Pinpoint the cell where the given text exists, returning its [X, Y] midpoint coordinate. 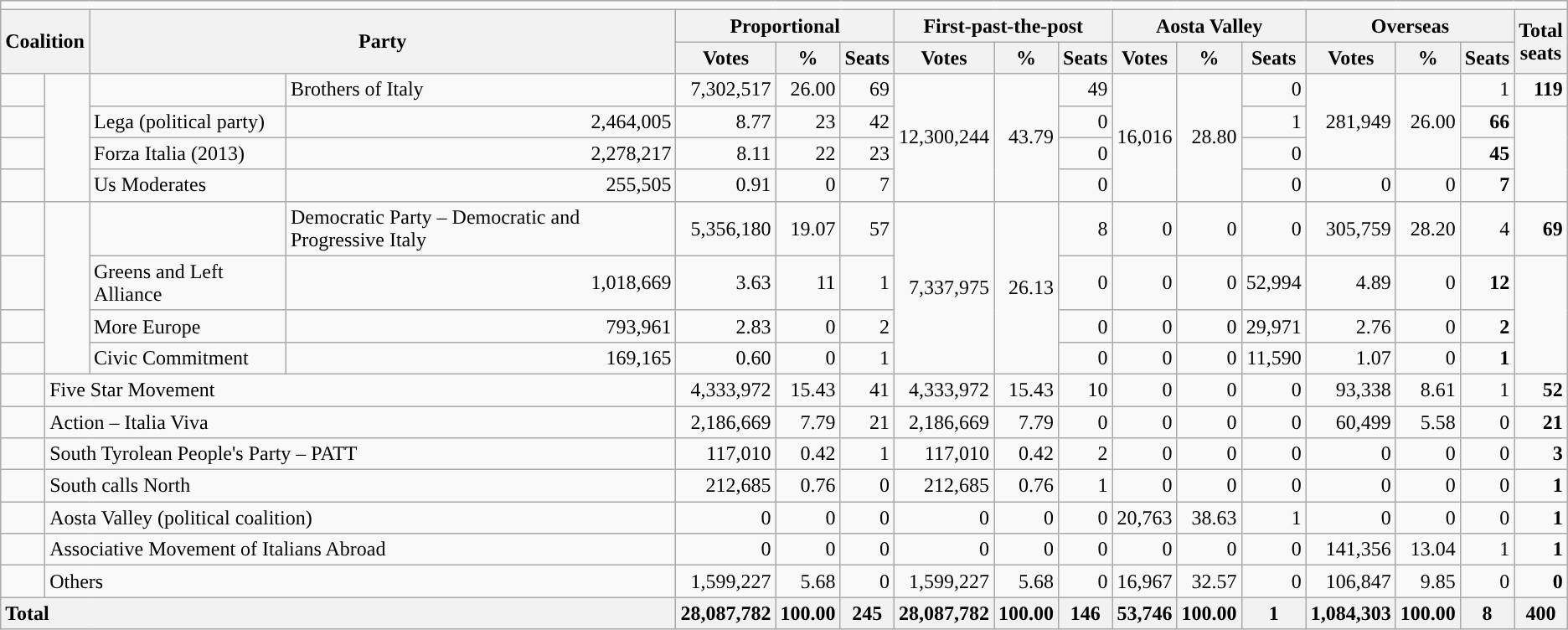
5,356,180 [725, 228]
22 [807, 153]
41 [867, 390]
38.63 [1210, 518]
28.80 [1210, 137]
8.61 [1427, 390]
12 [1487, 283]
3 [1541, 454]
16,967 [1144, 581]
Overseas [1411, 26]
93,338 [1350, 390]
305,759 [1350, 228]
Democratic Party – Democratic and Progressive Italy [481, 228]
12,300,244 [943, 137]
28.20 [1427, 228]
2,464,005 [481, 121]
16,016 [1144, 137]
South Tyrolean People's Party – PATT [360, 454]
11 [807, 283]
More Europe [188, 326]
7,302,517 [725, 90]
13.04 [1427, 550]
Totalseats [1541, 42]
Us Moderates [188, 185]
First-past-the-post [1003, 26]
52 [1541, 390]
8.77 [725, 121]
245 [867, 613]
1,018,669 [481, 283]
11,590 [1273, 358]
Coalition [45, 42]
4 [1487, 228]
0.60 [725, 358]
119 [1541, 90]
57 [867, 228]
Civic Commitment [188, 358]
0.91 [725, 185]
400 [1541, 613]
1,084,303 [1350, 613]
Party [382, 42]
Action – Italia Viva [360, 421]
106,847 [1350, 581]
49 [1086, 90]
255,505 [481, 185]
2.76 [1350, 326]
2,278,217 [481, 153]
7,337,975 [943, 287]
9.85 [1427, 581]
South calls North [360, 486]
Total [338, 613]
52,994 [1273, 283]
32.57 [1210, 581]
Lega (political party) [188, 121]
Others [360, 581]
793,961 [481, 326]
4.89 [1350, 283]
1.07 [1350, 358]
8.11 [725, 153]
26.13 [1025, 287]
Associative Movement of Italians Abroad [360, 550]
Aosta Valley [1210, 26]
5.58 [1427, 421]
43.79 [1025, 137]
146 [1086, 613]
42 [867, 121]
19.07 [807, 228]
60,499 [1350, 421]
45 [1487, 153]
281,949 [1350, 121]
2.83 [725, 326]
Aosta Valley (political coalition) [360, 518]
Forza Italia (2013) [188, 153]
Brothers of Italy [481, 90]
Five Star Movement [360, 390]
3.63 [725, 283]
10 [1086, 390]
53,746 [1144, 613]
66 [1487, 121]
Proportional [786, 26]
Greens and Left Alliance [188, 283]
141,356 [1350, 550]
20,763 [1144, 518]
169,165 [481, 358]
29,971 [1273, 326]
